Search for the cell housing the specified text and yield its (x, y) center coordinate. 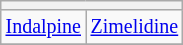
Indalpine (44, 28)
Zimelidine (134, 28)
